Identify which cell holds the provided text, then report its [x, y] central coordinate. 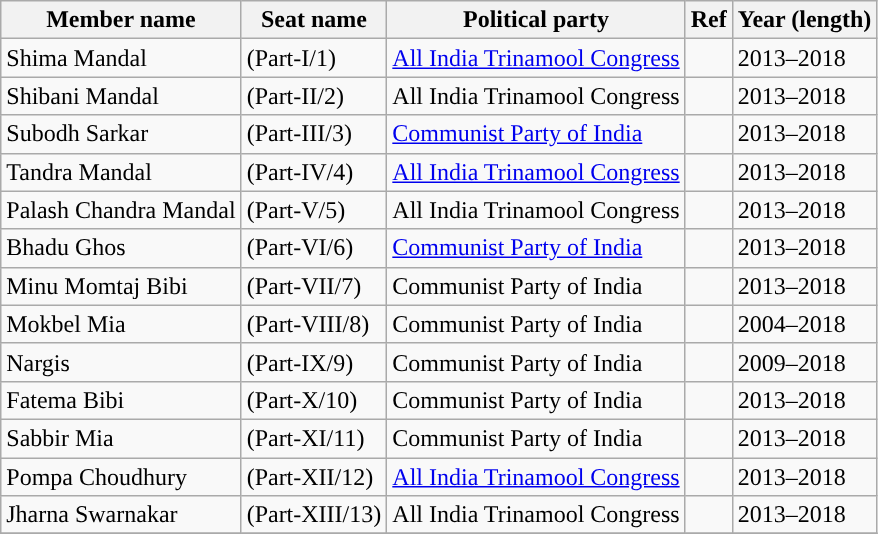
Nargis [121, 362]
(Part-V/5) [314, 210]
(Part-IX/9) [314, 362]
Fatema Bibi [121, 400]
Bhadu Ghos [121, 248]
(Part-XII/12) [314, 477]
Shibani Mandal [121, 96]
(Part-VIII/8) [314, 324]
Sabbir Mia [121, 438]
(Part-VII/7) [314, 286]
(Part-I/1) [314, 58]
(Part-II/2) [314, 96]
Subodh Sarkar [121, 134]
Year (length) [804, 20]
Palash Chandra Mandal [121, 210]
Political party [536, 20]
(Part-XI/11) [314, 438]
Mokbel Mia [121, 324]
2004–2018 [804, 324]
(Part-XIII/13) [314, 515]
(Part-III/3) [314, 134]
Minu Momtaj Bibi [121, 286]
2009–2018 [804, 362]
Pompa Choudhury [121, 477]
Tandra Mandal [121, 172]
Member name [121, 20]
Shima Mandal [121, 58]
Ref [708, 20]
(Part-IV/4) [314, 172]
(Part-VI/6) [314, 248]
(Part-X/10) [314, 400]
Seat name [314, 20]
Jharna Swarnakar [121, 515]
